Pinpoint the cell where the given text exists, returning its (x, y) midpoint coordinate. 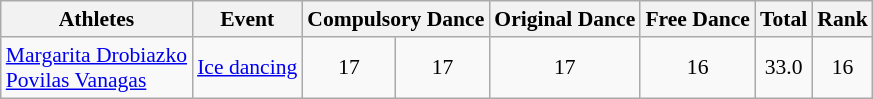
Rank (842, 19)
Original Dance (564, 19)
Margarita DrobiazkoPovilas Vanagas (96, 68)
Compulsory Dance (396, 19)
Total (784, 19)
Ice dancing (247, 68)
33.0 (784, 68)
Free Dance (698, 19)
Athletes (96, 19)
Event (247, 19)
